Search for the cell housing the specified text and yield its (x, y) center coordinate. 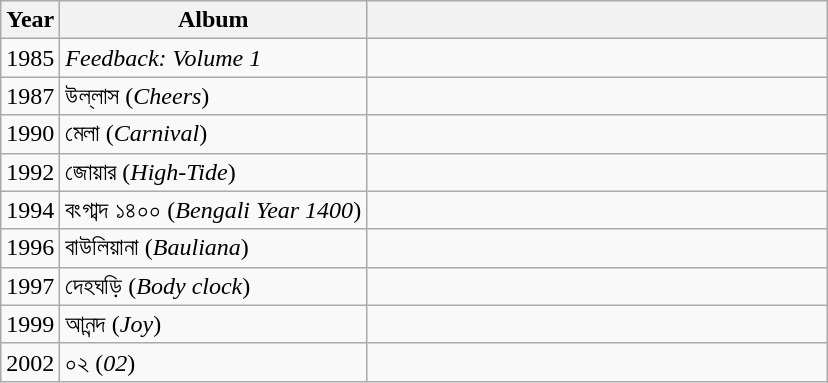
1990 (30, 134)
1994 (30, 210)
দেহঘড়ি (Body clock) (214, 286)
1996 (30, 248)
উল্লাস (Cheers) (214, 96)
1992 (30, 172)
1997 (30, 286)
2002 (30, 362)
Feedback: Volume 1 (214, 58)
বংগাব্দ ১৪০০ (Bengali Year 1400) (214, 210)
Year (30, 20)
বাউলিয়ানা (Bauliana) (214, 248)
Album (214, 20)
1987 (30, 96)
জোয়ার (High-Tide) (214, 172)
০২ (02) (214, 362)
1985 (30, 58)
মেলা (Carnival) (214, 134)
আনন্দ (Joy) (214, 324)
1999 (30, 324)
